Detect which cell encompasses the target text, then output its (x, y) center coordinate. 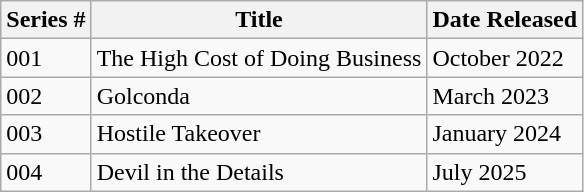
October 2022 (505, 58)
Series # (46, 20)
Devil in the Details (259, 172)
002 (46, 96)
003 (46, 134)
March 2023 (505, 96)
Hostile Takeover (259, 134)
Golconda (259, 96)
004 (46, 172)
July 2025 (505, 172)
Title (259, 20)
Date Released (505, 20)
The High Cost of Doing Business (259, 58)
001 (46, 58)
January 2024 (505, 134)
